Pinpoint the cell where the given text exists, returning its [X, Y] midpoint coordinate. 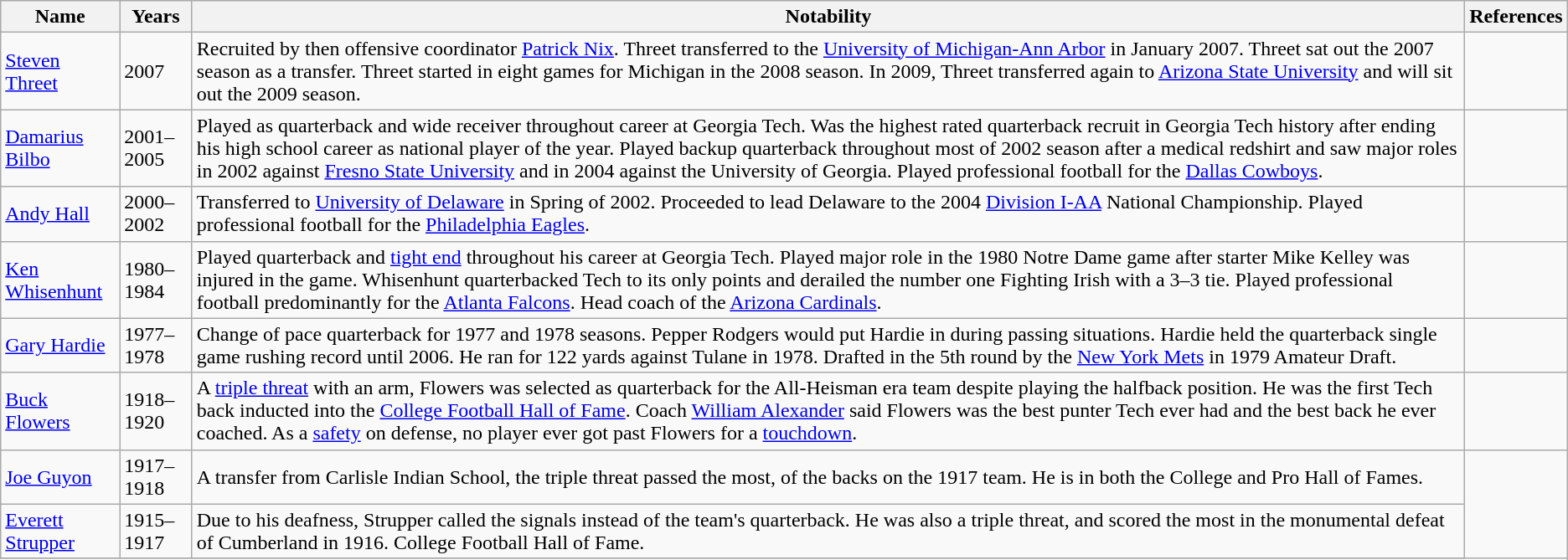
1917–1918 [156, 477]
Steven Threet [60, 71]
1918–1920 [156, 411]
Gary Hardie [60, 345]
1980–1984 [156, 280]
1977–1978 [156, 345]
1915–1917 [156, 531]
2001–2005 [156, 148]
Ken Whisenhunt [60, 280]
Damarius Bilbo [60, 148]
Andy Hall [60, 214]
Everett Strupper [60, 531]
Joe Guyon [60, 477]
References [1516, 17]
2007 [156, 71]
Notability [828, 17]
Buck Flowers [60, 411]
Name [60, 17]
2000–2002 [156, 214]
Years [156, 17]
